Extract the [x, y] coordinate from the center of the cell holding the provided text.  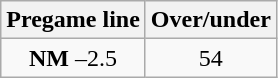
Over/under [210, 20]
NM –2.5 [74, 58]
Pregame line [74, 20]
54 [210, 58]
